Detect which cell encompasses the target text, then output its [X, Y] center coordinate. 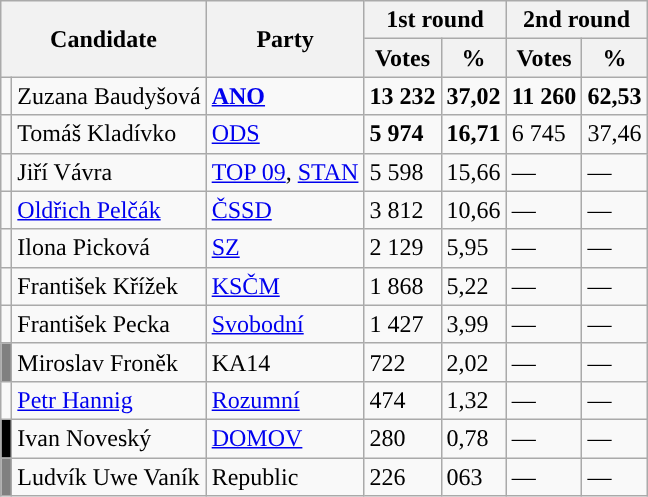
2,02 [474, 362]
Jiří Vávra [109, 172]
KSČM [285, 286]
13 232 [402, 96]
František Křížek [109, 286]
Svobodní [285, 324]
16,71 [474, 134]
2nd round [576, 20]
František Pecka [109, 324]
5 974 [402, 134]
063 [474, 477]
5,22 [474, 286]
Party [285, 39]
ČSSD [285, 210]
Oldřich Pelčák [109, 210]
6 745 [544, 134]
1,32 [474, 400]
37,02 [474, 96]
280 [402, 438]
62,53 [614, 96]
3,99 [474, 324]
Tomáš Kladívko [109, 134]
KA14 [285, 362]
Ivan Noveský [109, 438]
3 812 [402, 210]
Republic [285, 477]
Miroslav Froněk [109, 362]
ANO [285, 96]
474 [402, 400]
TOP 09, STAN [285, 172]
15,66 [474, 172]
Ludvík Uwe Vaník [109, 477]
11 260 [544, 96]
SZ [285, 248]
1 427 [402, 324]
722 [402, 362]
1st round [435, 20]
5 598 [402, 172]
226 [402, 477]
37,46 [614, 134]
Candidate [104, 39]
1 868 [402, 286]
Rozumní [285, 400]
0,78 [474, 438]
5,95 [474, 248]
Zuzana Baudyšová [109, 96]
DOMOV [285, 438]
Petr Hannig [109, 400]
2 129 [402, 248]
10,66 [474, 210]
Ilona Picková [109, 248]
ODS [285, 134]
